Return the [X, Y] coordinate for the center point of the cell that contains the specified text.  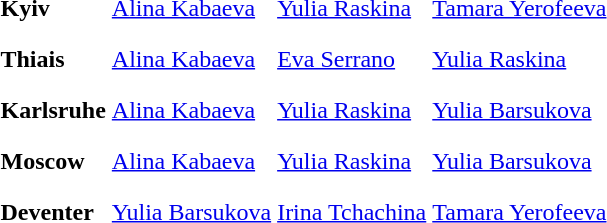
Eva Serrano [352, 59]
